Find where the given text appears and provide that cell's center as (X, Y) coordinate. 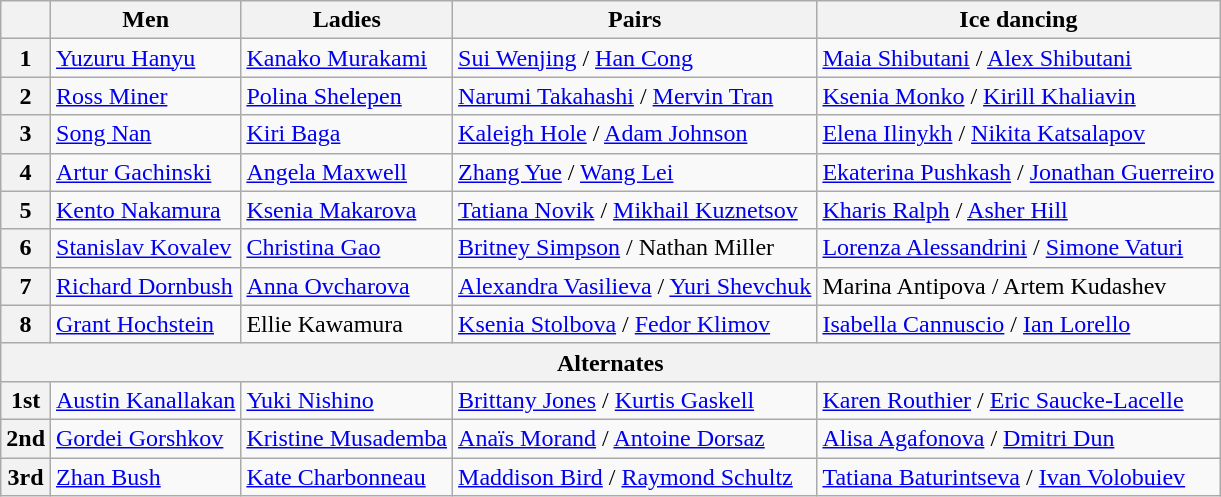
Alternates (610, 362)
Stanislav Kovalev (146, 248)
Anaïs Morand / Antoine Dorsaz (635, 438)
Men (146, 20)
Kaleigh Hole / Adam Johnson (635, 134)
8 (26, 324)
1 (26, 58)
2nd (26, 438)
Grant Hochstein (146, 324)
Marina Antipova / Artem Kudashev (1018, 286)
Ross Miner (146, 96)
Alisa Agafonova / Dmitri Dun (1018, 438)
Zhan Bush (146, 477)
Kristine Musademba (347, 438)
Alexandra Vasilieva / Yuri Shevchuk (635, 286)
Karen Routhier / Eric Saucke-Lacelle (1018, 400)
Pairs (635, 20)
Ice dancing (1018, 20)
Zhang Yue / Wang Lei (635, 172)
Ellie Kawamura (347, 324)
Angela Maxwell (347, 172)
Sui Wenjing / Han Cong (635, 58)
Isabella Cannuscio / Ian Lorello (1018, 324)
Ksenia Makarova (347, 210)
Elena Ilinykh / Nikita Katsalapov (1018, 134)
6 (26, 248)
Kate Charbonneau (347, 477)
Lorenza Alessandrini / Simone Vaturi (1018, 248)
Brittany Jones / Kurtis Gaskell (635, 400)
Britney Simpson / Nathan Miller (635, 248)
Anna Ovcharova (347, 286)
Narumi Takahashi / Mervin Tran (635, 96)
Gordei Gorshkov (146, 438)
2 (26, 96)
7 (26, 286)
Ksenia Stolbova / Fedor Klimov (635, 324)
Kharis Ralph / Asher Hill (1018, 210)
Kiri Baga (347, 134)
3 (26, 134)
Ksenia Monko / Kirill Khaliavin (1018, 96)
Polina Shelepen (347, 96)
Austin Kanallakan (146, 400)
5 (26, 210)
Kanako Murakami (347, 58)
Tatiana Baturintseva / Ivan Volobuiev (1018, 477)
Maia Shibutani / Alex Shibutani (1018, 58)
Christina Gao (347, 248)
Song Nan (146, 134)
Richard Dornbush (146, 286)
Ekaterina Pushkash / Jonathan Guerreiro (1018, 172)
Yuzuru Hanyu (146, 58)
1st (26, 400)
Ladies (347, 20)
3rd (26, 477)
Maddison Bird / Raymond Schultz (635, 477)
4 (26, 172)
Yuki Nishino (347, 400)
Kento Nakamura (146, 210)
Tatiana Novik / Mikhail Kuznetsov (635, 210)
Artur Gachinski (146, 172)
